Extract the [X, Y] coordinate from the center of the cell holding the provided text.  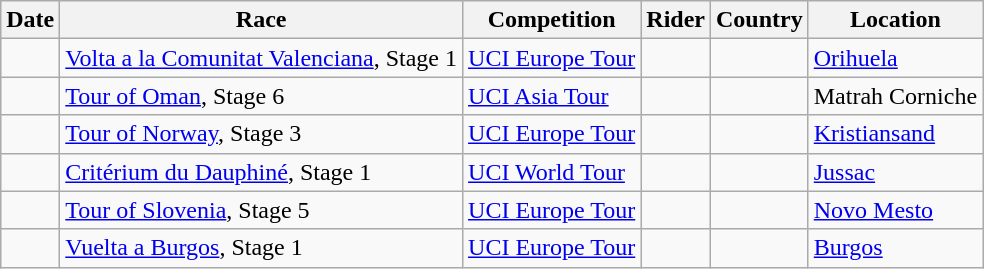
Race [262, 20]
Jussac [895, 172]
Location [895, 20]
Vuelta a Burgos, Stage 1 [262, 248]
Date [30, 20]
Volta a la Comunitat Valenciana, Stage 1 [262, 58]
Tour of Norway, Stage 3 [262, 134]
Orihuela [895, 58]
Burgos [895, 248]
Matrah Corniche [895, 96]
Novo Mesto [895, 210]
Kristiansand [895, 134]
Tour of Slovenia, Stage 5 [262, 210]
Rider [676, 20]
Competition [552, 20]
Tour of Oman, Stage 6 [262, 96]
UCI Asia Tour [552, 96]
Country [760, 20]
Critérium du Dauphiné, Stage 1 [262, 172]
UCI World Tour [552, 172]
